For the text-containing cell, return its midpoint in [x, y] coordinate format. 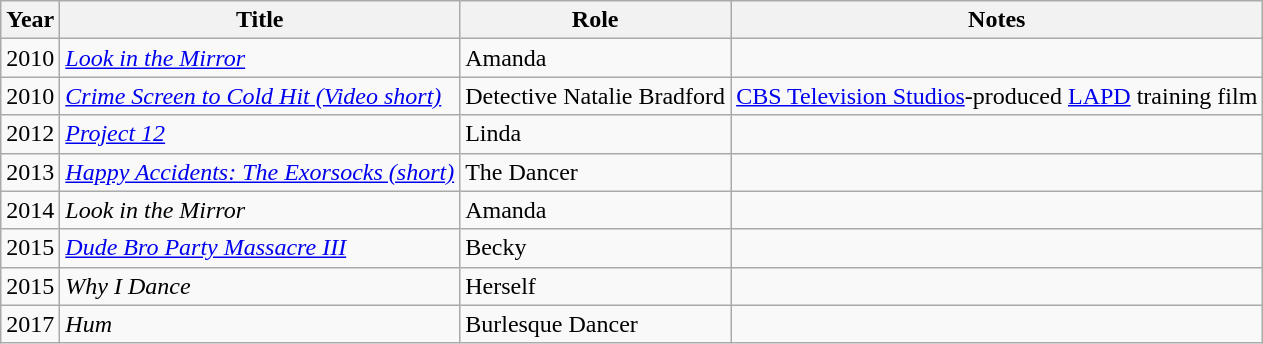
Becky [596, 248]
Burlesque Dancer [596, 324]
Title [260, 20]
Project 12 [260, 134]
Detective Natalie Bradford [596, 96]
Year [30, 20]
Crime Screen to Cold Hit (Video short) [260, 96]
Linda [596, 134]
Role [596, 20]
Notes [997, 20]
Happy Accidents: The Exorsocks (short) [260, 172]
CBS Television Studios-produced LAPD training film [997, 96]
Dude Bro Party Massacre III [260, 248]
2017 [30, 324]
2014 [30, 210]
2012 [30, 134]
The Dancer [596, 172]
Hum [260, 324]
Herself [596, 286]
Why I Dance [260, 286]
2013 [30, 172]
